Identify which cell holds the provided text, then report its [x, y] central coordinate. 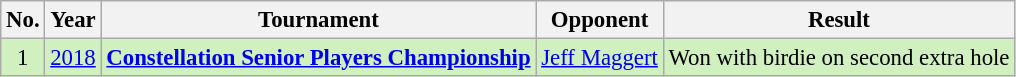
Jeff Maggert [600, 58]
1 [23, 58]
Won with birdie on second extra hole [839, 58]
Year [73, 20]
Constellation Senior Players Championship [318, 58]
Result [839, 20]
2018 [73, 58]
Opponent [600, 20]
Tournament [318, 20]
No. [23, 20]
